Pinpoint the cell where the given text exists, returning its [x, y] midpoint coordinate. 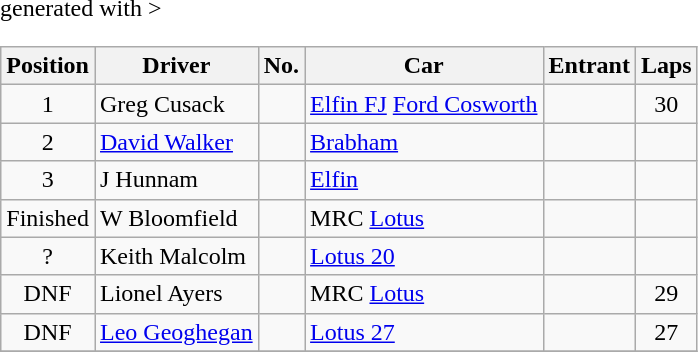
No. [281, 66]
Laps [666, 66]
29 [666, 294]
27 [666, 332]
Lionel Ayers [176, 294]
2 [48, 142]
Lotus 20 [424, 256]
W Bloomfield [176, 218]
Lotus 27 [424, 332]
Driver [176, 66]
Finished [48, 218]
Greg Cusack [176, 104]
1 [48, 104]
Leo Geoghegan [176, 332]
Brabham [424, 142]
? [48, 256]
Elfin [424, 180]
3 [48, 180]
30 [666, 104]
J Hunnam [176, 180]
David Walker [176, 142]
Car [424, 66]
Position [48, 66]
Entrant [589, 66]
Elfin FJ Ford Cosworth [424, 104]
Keith Malcolm [176, 256]
